Locate the cell with the specified text and output its [x, y] center coordinate. 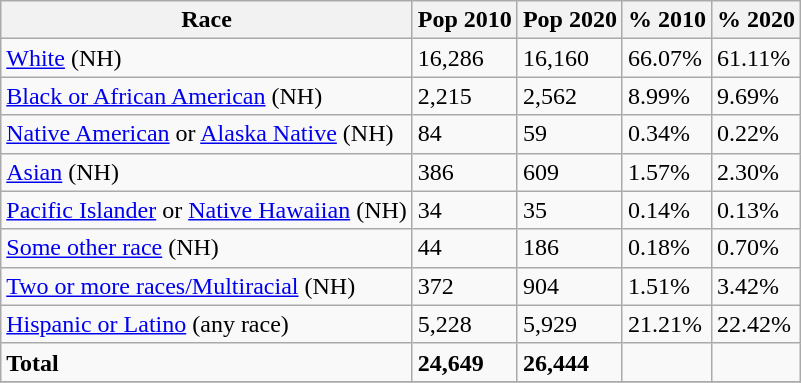
5,228 [464, 324]
2,215 [464, 96]
904 [570, 286]
9.69% [756, 96]
Black or African American (NH) [207, 96]
5,929 [570, 324]
0.18% [666, 248]
26,444 [570, 362]
0.22% [756, 134]
22.42% [756, 324]
8.99% [666, 96]
% 2020 [756, 20]
61.11% [756, 58]
2,562 [570, 96]
186 [570, 248]
386 [464, 172]
3.42% [756, 286]
84 [464, 134]
0.70% [756, 248]
Race [207, 20]
Pacific Islander or Native Hawaiian (NH) [207, 210]
21.21% [666, 324]
16,160 [570, 58]
Native American or Alaska Native (NH) [207, 134]
34 [464, 210]
Hispanic or Latino (any race) [207, 324]
35 [570, 210]
0.34% [666, 134]
Asian (NH) [207, 172]
Pop 2010 [464, 20]
White (NH) [207, 58]
Pop 2020 [570, 20]
0.14% [666, 210]
Two or more races/Multiracial (NH) [207, 286]
0.13% [756, 210]
Total [207, 362]
609 [570, 172]
24,649 [464, 362]
Some other race (NH) [207, 248]
% 2010 [666, 20]
66.07% [666, 58]
44 [464, 248]
59 [570, 134]
2.30% [756, 172]
16,286 [464, 58]
1.57% [666, 172]
1.51% [666, 286]
372 [464, 286]
